From the cell containing the given text, extract its center point as [x, y] coordinate. 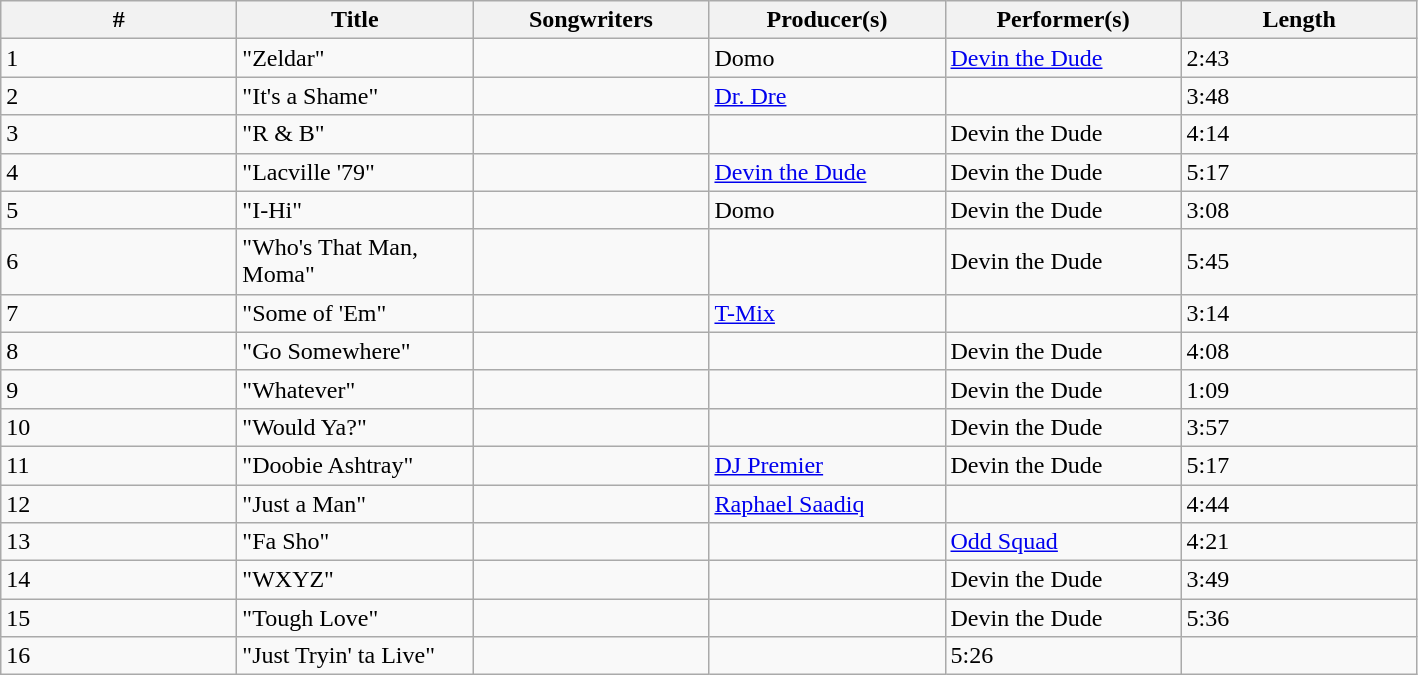
3:57 [1299, 427]
9 [119, 389]
3 [119, 134]
6 [119, 262]
15 [119, 618]
T-Mix [827, 313]
2 [119, 96]
10 [119, 427]
"Doobie Ashtray" [355, 465]
5:26 [1063, 656]
Songwriters [591, 20]
4:14 [1299, 134]
"It's a Shame" [355, 96]
5:36 [1299, 618]
"Who's That Man, Moma" [355, 262]
16 [119, 656]
"Some of 'Em" [355, 313]
3:48 [1299, 96]
8 [119, 351]
"I-Hi" [355, 210]
"Whatever" [355, 389]
1 [119, 58]
5:45 [1299, 262]
Producer(s) [827, 20]
"Just Tryin' ta Live" [355, 656]
11 [119, 465]
Raphael Saadiq [827, 503]
3:49 [1299, 580]
"Zeldar" [355, 58]
4 [119, 172]
3:14 [1299, 313]
4:21 [1299, 542]
3:08 [1299, 210]
"Go Somewhere" [355, 351]
Title [355, 20]
"Tough Love" [355, 618]
"R & B" [355, 134]
14 [119, 580]
Odd Squad [1063, 542]
13 [119, 542]
7 [119, 313]
Dr. Dre [827, 96]
5 [119, 210]
"Fa Sho" [355, 542]
"Lacville '79" [355, 172]
4:08 [1299, 351]
2:43 [1299, 58]
"Just a Man" [355, 503]
12 [119, 503]
"Would Ya?" [355, 427]
1:09 [1299, 389]
DJ Premier [827, 465]
"WXYZ" [355, 580]
Length [1299, 20]
4:44 [1299, 503]
Performer(s) [1063, 20]
# [119, 20]
